Search for the cell housing the specified text and yield its (X, Y) center coordinate. 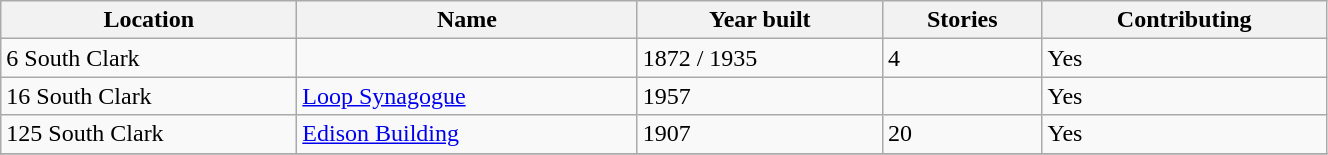
Loop Synagogue (467, 96)
Name (467, 20)
125 South Clark (149, 134)
Location (149, 20)
4 (962, 58)
1872 / 1935 (760, 58)
Year built (760, 20)
Edison Building (467, 134)
Contributing (1184, 20)
Stories (962, 20)
20 (962, 134)
1957 (760, 96)
1907 (760, 134)
6 South Clark (149, 58)
16 South Clark (149, 96)
